Return [x, y] of the center of cell containing provided text 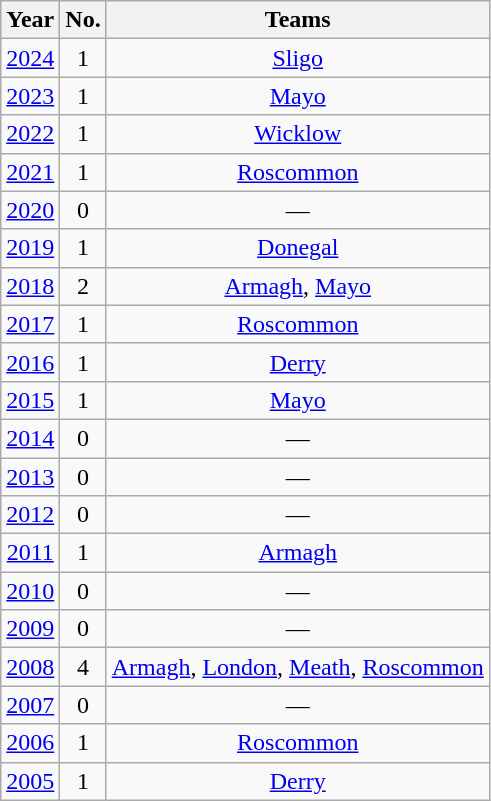
2012 [30, 515]
2015 [30, 400]
4 [83, 667]
Teams [298, 20]
2011 [30, 553]
2013 [30, 477]
2010 [30, 591]
Donegal [298, 248]
2014 [30, 438]
No. [83, 20]
Sligo [298, 58]
2 [83, 286]
2024 [30, 58]
2017 [30, 324]
Armagh [298, 553]
2005 [30, 781]
2006 [30, 743]
2018 [30, 286]
2023 [30, 96]
Wicklow [298, 134]
Armagh, Mayo [298, 286]
2022 [30, 134]
2016 [30, 362]
2021 [30, 172]
2019 [30, 248]
Armagh, London, Meath, Roscommon [298, 667]
2020 [30, 210]
2007 [30, 705]
Year [30, 20]
2008 [30, 667]
2009 [30, 629]
